Capture the cell that displays the provided text and extract its [X, Y] central coordinate. 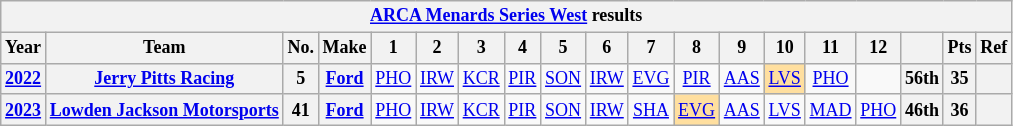
Year [24, 48]
36 [960, 110]
35 [960, 78]
2022 [24, 78]
56th [922, 78]
6 [606, 48]
1 [394, 48]
41 [300, 110]
Ref [994, 48]
10 [784, 48]
Team [164, 48]
Pts [960, 48]
2 [438, 48]
Jerry Pitts Racing [164, 78]
7 [651, 48]
No. [300, 48]
4 [522, 48]
Make [344, 48]
8 [697, 48]
46th [922, 110]
ARCA Menards Series West results [506, 16]
3 [481, 48]
12 [878, 48]
11 [830, 48]
9 [742, 48]
Lowden Jackson Motorsports [164, 110]
2023 [24, 110]
SHA [651, 110]
MAD [830, 110]
